Search for the cell housing the specified text and yield its (x, y) center coordinate. 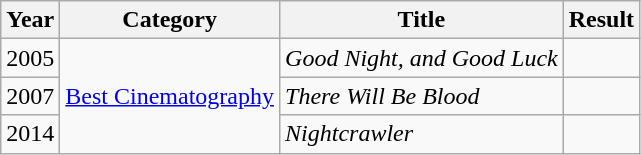
2014 (30, 134)
Category (170, 20)
Year (30, 20)
Good Night, and Good Luck (422, 58)
2005 (30, 58)
Best Cinematography (170, 96)
Nightcrawler (422, 134)
There Will Be Blood (422, 96)
2007 (30, 96)
Result (601, 20)
Title (422, 20)
